Detect which cell encompasses the target text, then output its [x, y] center coordinate. 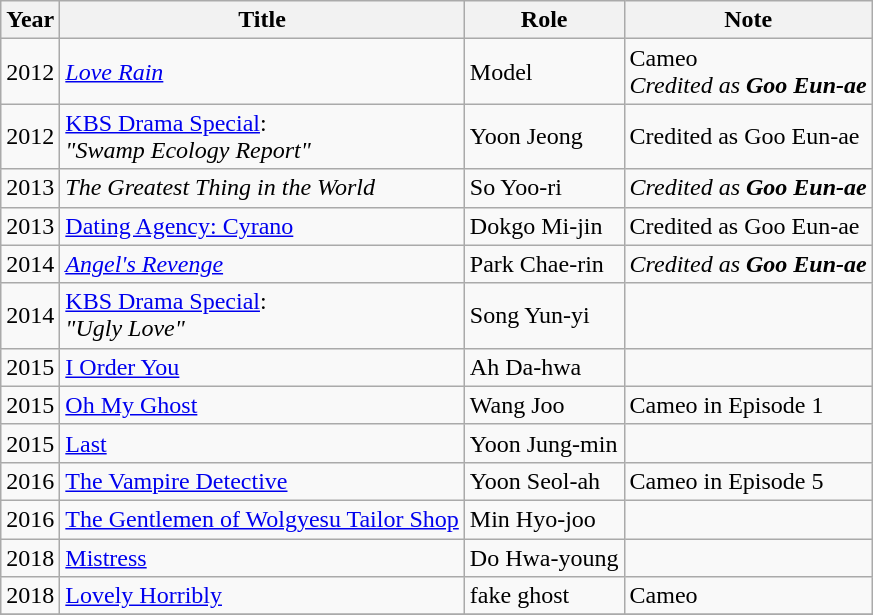
Love Rain [262, 72]
Yoon Seol-ah [544, 481]
Title [262, 20]
Note [748, 20]
Yoon Jung-min [544, 443]
KBS Drama Special:"Ugly Love" [262, 316]
Dating Agency: Cyrano [262, 226]
Mistress [262, 557]
Year [30, 20]
Do Hwa-young [544, 557]
The Gentlemen of Wolgyesu Tailor Shop [262, 519]
KBS Drama Special:"Swamp Ecology Report" [262, 136]
The Vampire Detective [262, 481]
Cameo in Episode 5 [748, 481]
fake ghost [544, 596]
The Greatest Thing in the World [262, 188]
Role [544, 20]
So Yoo-ri [544, 188]
Min Hyo-joo [544, 519]
Wang Joo [544, 405]
Last [262, 443]
Lovely Horribly [262, 596]
Cameo [748, 596]
Model [544, 72]
I Order You [262, 367]
Park Chae-rin [544, 264]
Dokgo Mi-jin [544, 226]
Oh My Ghost [262, 405]
Song Yun-yi [544, 316]
Angel's Revenge [262, 264]
Ah Da-hwa [544, 367]
Cameo in Episode 1 [748, 405]
Cameo Credited as Goo Eun-ae [748, 72]
Yoon Jeong [544, 136]
